Return [x, y] of the center of cell containing provided text 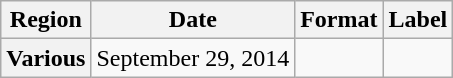
Format [339, 20]
Various [46, 58]
September 29, 2014 [193, 58]
Date [193, 20]
Region [46, 20]
Label [418, 20]
